Return [X, Y] of the center of cell containing provided text 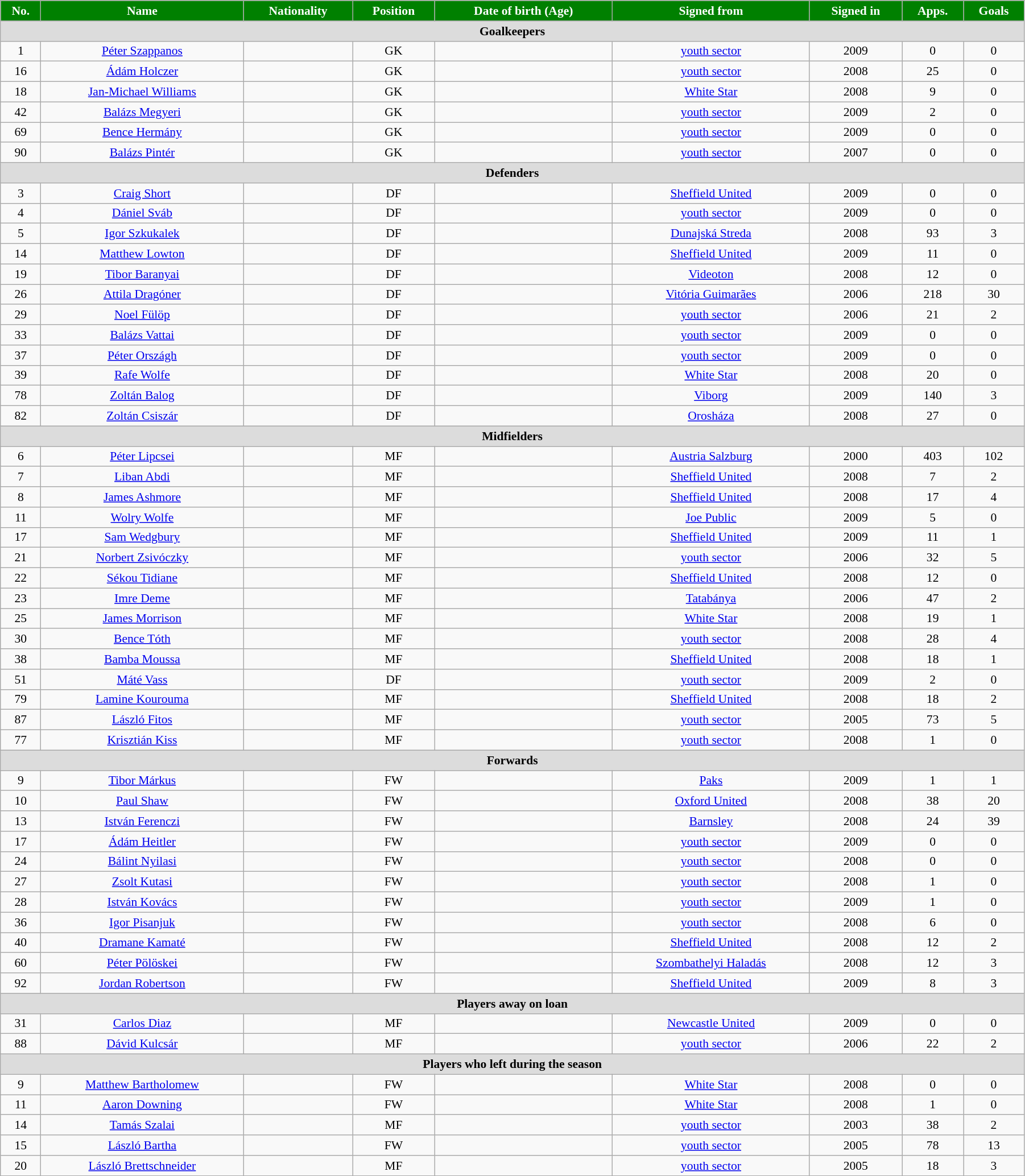
73 [933, 720]
Midfielders [512, 436]
Zoltán Csiszár [142, 416]
László Bartha [142, 1145]
Bence Tóth [142, 639]
79 [20, 699]
Dunajská Streda [711, 234]
Zsolt Kutasi [142, 882]
István Ferenczi [142, 821]
Rafe Wolfe [142, 375]
37 [20, 355]
Balázs Megyeri [142, 112]
James Morrison [142, 619]
Carlos Diaz [142, 1024]
29 [20, 315]
Paks [711, 781]
23 [20, 598]
Bence Hermány [142, 132]
Liban Abdi [142, 477]
51 [20, 680]
Goalkeepers [512, 31]
Barnsley [711, 821]
László Brettschneider [142, 1166]
Zoltán Balog [142, 396]
77 [20, 740]
Noel Fülöp [142, 315]
Goals [994, 11]
Wolry Wolfe [142, 517]
James Ashmore [142, 497]
Players away on loan [512, 1004]
Lamine Kourouma [142, 699]
Attila Dragóner [142, 295]
István Kovács [142, 902]
Date of birth (Age) [523, 11]
2007 [855, 153]
Nationality [298, 11]
15 [20, 1145]
40 [20, 943]
403 [933, 457]
Signed from [711, 11]
Péter Lipcsei [142, 457]
Forwards [512, 760]
2003 [855, 1125]
Balázs Vattai [142, 335]
Signed in [855, 11]
Videoton [711, 274]
Jordan Robertson [142, 983]
Austria Salzburg [711, 457]
Igor Pisanjuk [142, 922]
Krisztián Kiss [142, 740]
Igor Szkukalek [142, 234]
Jan-Michael Williams [142, 92]
Aaron Downing [142, 1105]
16 [20, 72]
Apps. [933, 11]
31 [20, 1024]
Bálint Nyilasi [142, 862]
Players who left during the season [512, 1065]
Craig Short [142, 193]
Tatabánya [711, 598]
10 [20, 801]
88 [20, 1044]
Tibor Márkus [142, 781]
Matthew Bartholomew [142, 1084]
36 [20, 922]
Oxford United [711, 801]
Tamás Szalai [142, 1125]
47 [933, 598]
42 [20, 112]
26 [20, 295]
69 [20, 132]
Norbert Zsivóczky [142, 558]
László Fitos [142, 720]
Tibor Baranyai [142, 274]
33 [20, 335]
Sam Wedgbury [142, 537]
Máté Vass [142, 680]
92 [20, 983]
Bamba Moussa [142, 659]
Paul Shaw [142, 801]
140 [933, 396]
Joe Public [711, 517]
Orosháza [711, 416]
Vitória Guimarães [711, 295]
Imre Deme [142, 598]
Defenders [512, 173]
Position [394, 11]
Newcastle United [711, 1024]
102 [994, 457]
Name [142, 11]
Ádám Heitler [142, 842]
Matthew Lowton [142, 254]
Péter Országh [142, 355]
32 [933, 558]
82 [20, 416]
Sékou Tidiane [142, 578]
Viborg [711, 396]
Dávid Kulcsár [142, 1044]
Péter Szappanos [142, 51]
2000 [855, 457]
Ádám Holczer [142, 72]
Balázs Pintér [142, 153]
No. [20, 11]
87 [20, 720]
Dániel Sváb [142, 213]
Dramane Kamaté [142, 943]
60 [20, 963]
93 [933, 234]
90 [20, 153]
218 [933, 295]
Péter Pölöskei [142, 963]
Szombathelyi Haladás [711, 963]
